Return (x, y) of the center of cell containing provided text 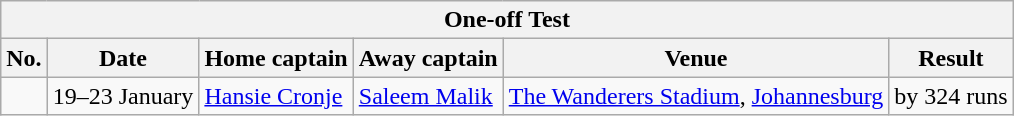
Saleem Malik (428, 96)
Away captain (428, 58)
No. (24, 58)
Venue (696, 58)
One-off Test (507, 20)
19–23 January (123, 96)
Date (123, 58)
Hansie Cronje (276, 96)
by 324 runs (951, 96)
The Wanderers Stadium, Johannesburg (696, 96)
Result (951, 58)
Home captain (276, 58)
